Search for the cell housing the specified text and yield its [X, Y] center coordinate. 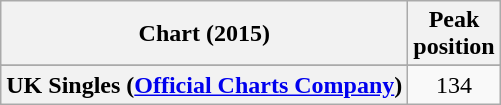
134 [454, 85]
Chart (2015) [204, 34]
Peakposition [454, 34]
UK Singles (Official Charts Company) [204, 85]
